Capture the cell that displays the provided text and extract its [x, y] central coordinate. 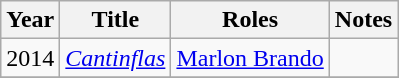
Year [30, 20]
Notes [363, 20]
Marlon Brando [250, 58]
2014 [30, 58]
Title [116, 20]
Cantinflas [116, 58]
Roles [250, 20]
